From the cell containing the given text, extract its center point as (X, Y) coordinate. 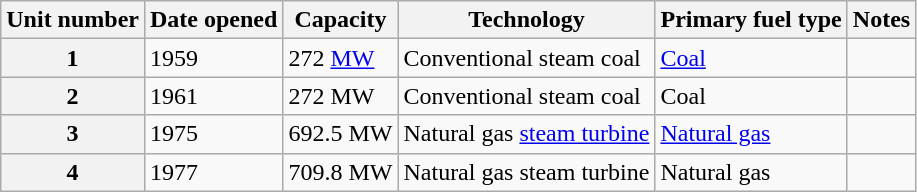
Primary fuel type (751, 20)
1959 (213, 58)
Date opened (213, 20)
2 (73, 96)
692.5 MW (340, 134)
709.8 MW (340, 172)
Unit number (73, 20)
1977 (213, 172)
4 (73, 172)
3 (73, 134)
Technology (526, 20)
1 (73, 58)
1975 (213, 134)
1961 (213, 96)
Notes (881, 20)
Capacity (340, 20)
